Locate the cell with the specified text and output its [x, y] center coordinate. 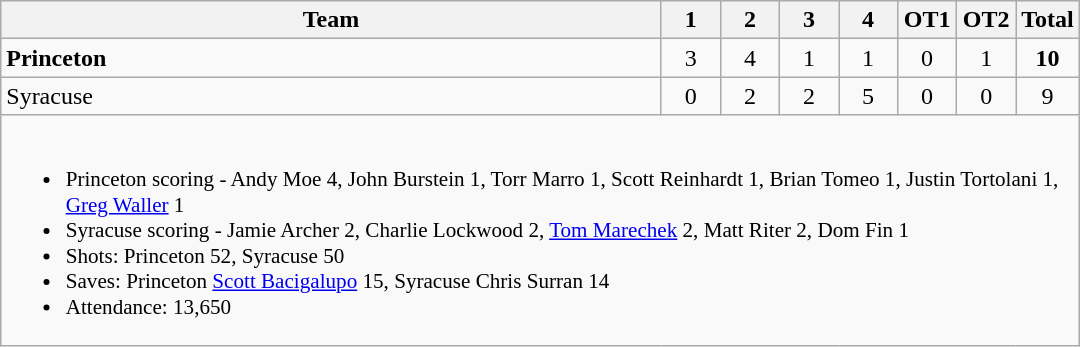
Syracuse [332, 96]
Total [1048, 20]
Team [332, 20]
9 [1048, 96]
OT1 [928, 20]
OT2 [986, 20]
Princeton [332, 58]
5 [868, 96]
10 [1048, 58]
